Identify which cell holds the provided text, then report its [X, Y] central coordinate. 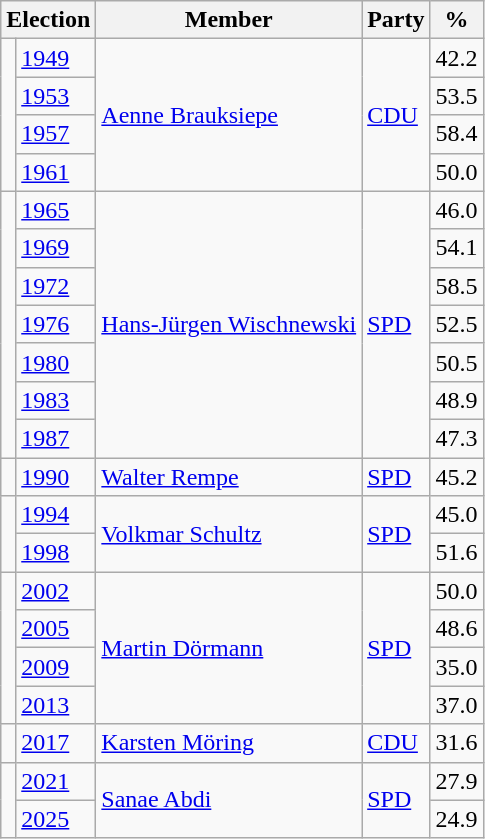
Sanae Abdi [229, 800]
46.0 [456, 210]
2002 [56, 591]
1976 [56, 324]
58.4 [456, 134]
48.6 [456, 629]
42.2 [456, 58]
Karsten Möring [229, 743]
2013 [56, 705]
2005 [56, 629]
Member [229, 20]
Election [48, 20]
45.2 [456, 477]
Volkmar Schultz [229, 534]
2025 [56, 819]
31.6 [456, 743]
1965 [56, 210]
47.3 [456, 438]
1994 [56, 515]
45.0 [456, 515]
1983 [56, 400]
1957 [56, 134]
53.5 [456, 96]
1961 [56, 172]
54.1 [456, 248]
1969 [56, 248]
Martin Dörmann [229, 648]
1953 [56, 96]
2021 [56, 781]
52.5 [456, 324]
51.6 [456, 553]
27.9 [456, 781]
35.0 [456, 667]
50.5 [456, 362]
1987 [56, 438]
37.0 [456, 705]
2017 [56, 743]
48.9 [456, 400]
58.5 [456, 286]
24.9 [456, 819]
1949 [56, 58]
1972 [56, 286]
2009 [56, 667]
Aenne Brauksiepe [229, 115]
Walter Rempe [229, 477]
% [456, 20]
Hans-Jürgen Wischnewski [229, 324]
1998 [56, 553]
Party [396, 20]
1990 [56, 477]
1980 [56, 362]
